Provide the [x, y] coordinate of the cell's center where the given text is located.  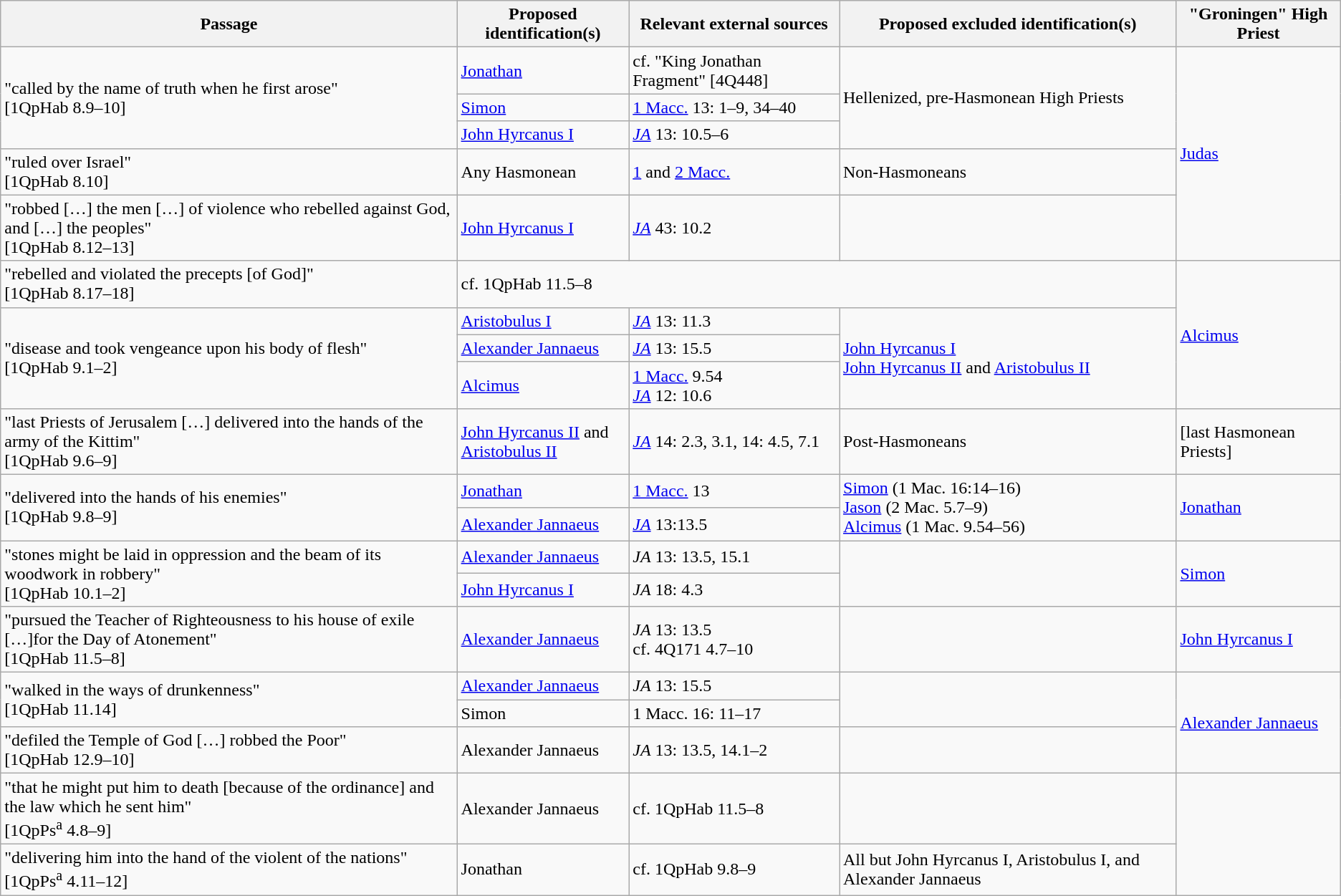
JA 13: 13.5cf. 4Q171 4.7–10 [734, 640]
Judas [1258, 154]
John Hyrcanus IJohn Hyrcanus II and Aristobulus II [1008, 358]
[last Hasmonean Priests] [1258, 441]
Passage [229, 24]
Proposed identification(s) [543, 24]
JA 13: 11.3 [734, 321]
"stones might be laid in oppression and the beam of its woodwork in robbery"[1QpHab 10.1–2] [229, 573]
"rebelled and violated the precepts [of God]"[1QpHab 8.17–18] [229, 284]
Hellenized, pre-Hasmonean High Priests [1008, 97]
"delivering him into the hand of the violent of the nations"[1QpPsa 4.11–12] [229, 869]
JA 13: 13.5, 15.1 [734, 557]
"Groningen" High Priest [1258, 24]
Aristobulus I [543, 321]
1 Macc. 16: 11–17 [734, 713]
"pursued the Teacher of Righteousness to his house of exile […]for the Day of Atonement"[1QpHab 11.5–8] [229, 640]
"walked in the ways of drunkenness"[1QpHab 11.14] [229, 700]
JA 43: 10.2 [734, 228]
All but John Hyrcanus I, Aristobulus I, and Alexander Jannaeus [1008, 869]
"defiled the Temple of God […] robbed the Poor"[1QpHab 12.9–10] [229, 751]
"that he might put him to death [because of the ordinance] and the law which he sent him"[1QpPsa 4.8–9] [229, 809]
"last Priests of Jerusalem […] delivered into the hands of the army of the Kittim"[1QpHab 9.6–9] [229, 441]
1 Macc. 13 [734, 491]
JA 13: 13.5, 14.1–2 [734, 751]
JA 18: 4.3 [734, 590]
JA 13: 10.5–6 [734, 135]
Proposed excluded identification(s) [1008, 24]
Non-Hasmoneans [1008, 172]
"called by the name of truth when he first arose"[1QpHab 8.9–10] [229, 97]
1 Macc. 13: 1–9, 34–40 [734, 107]
"disease and took vengeance upon his body of flesh"[1QpHab 9.1–2] [229, 358]
JA 14: 2.3, 3.1, 14: 4.5, 7.1 [734, 441]
"robbed […] the men […] of violence who rebelled against God, and […] the peoples"[1QpHab 8.12–13] [229, 228]
John Hyrcanus II andAristobulus II [543, 441]
Post-Hasmoneans [1008, 441]
cf. "King Jonathan Fragment" [4Q448] [734, 70]
Relevant external sources [734, 24]
Simon (1 Mac. 16:14–16)Jason (2 Mac. 5.7–9)Alcimus (1 Mac. 9.54–56) [1008, 507]
"ruled over Israel"[1QpHab 8.10] [229, 172]
JA 13:13.5 [734, 524]
1 and 2 Macc. [734, 172]
Any Hasmonean [543, 172]
"delivered into the hands of his enemies"[1QpHab 9.8–9] [229, 507]
cf. 1QpHab 9.8–9 [734, 869]
1 Macc. 9.54JA 12: 10.6 [734, 385]
